Provide the (X, Y) coordinate of the cell's center where the given text is located.  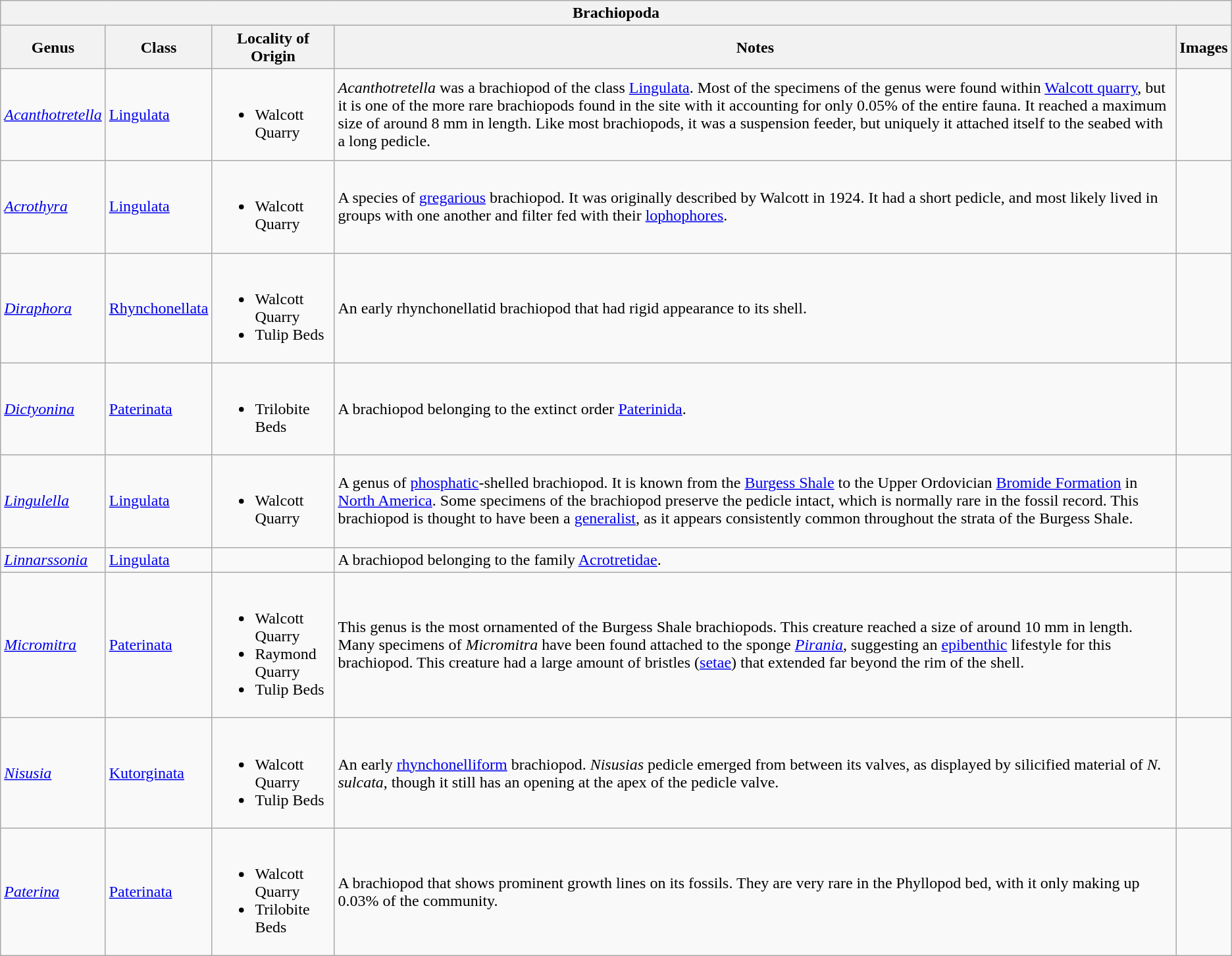
Notes (756, 47)
Paterina (53, 891)
Trilobite Beds (273, 409)
Kutorginata (159, 773)
Genus (53, 47)
Diraphora (53, 308)
Linnarssonia (53, 560)
Nisusia (53, 773)
Dictyonina (53, 409)
An early rhynchonellatid brachiopod that had rigid appearance to its shell. (756, 308)
Lingulella (53, 501)
Walcott QuarryTrilobite Beds (273, 891)
Brachiopoda (616, 13)
Micromitra (53, 645)
A brachiopod belonging to the family Acrotretidae. (756, 560)
Class (159, 47)
Acanthotretella (53, 115)
Locality of Origin (273, 47)
Acrothyra (53, 207)
Rhynchonellata (159, 308)
Images (1204, 47)
A brachiopod belonging to the extinct order Paterinida. (756, 409)
Walcott QuarryRaymond QuarryTulip Beds (273, 645)
